Determine the (x, y) coordinate at the center of the cell enclosing the given text.  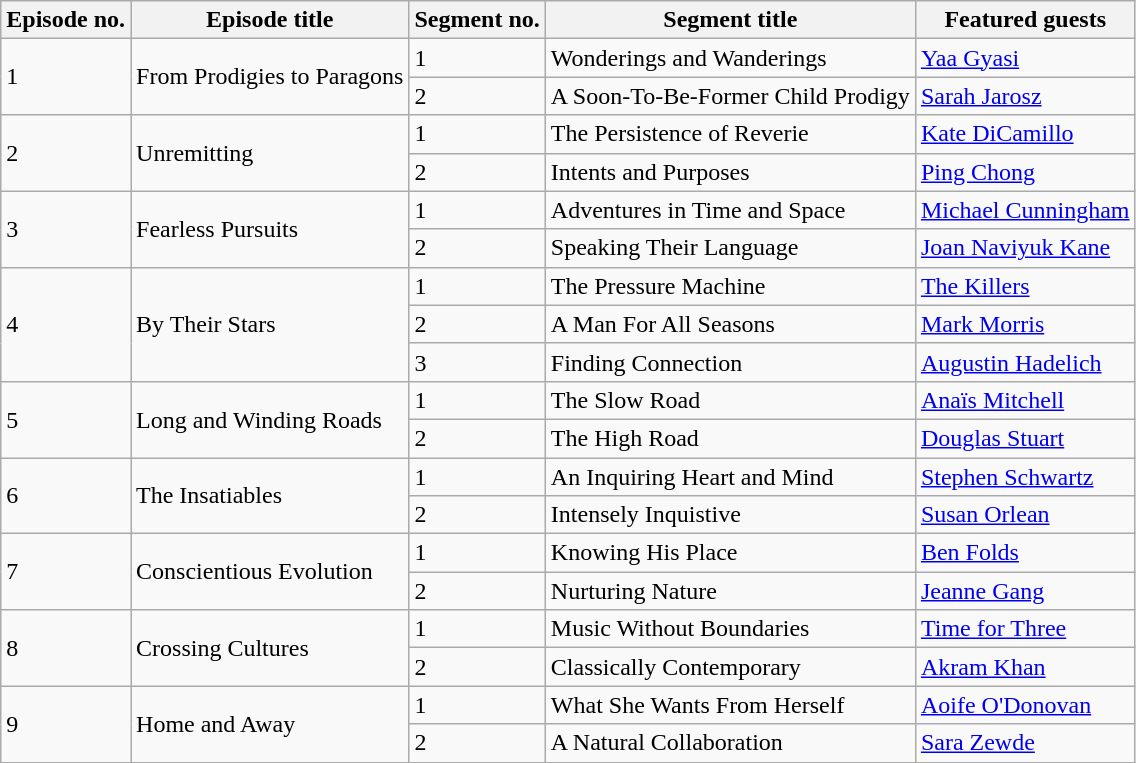
7 (66, 572)
The Pressure Machine (730, 286)
Joan Naviyuk Kane (1025, 248)
Time for Three (1025, 629)
Crossing Cultures (270, 648)
Susan Orlean (1025, 515)
The Killers (1025, 286)
4 (66, 324)
Sarah Jarosz (1025, 96)
Speaking Their Language (730, 248)
A Man For All Seasons (730, 324)
Conscientious Evolution (270, 572)
Episode no. (66, 20)
Home and Away (270, 724)
From Prodigies to Paragons (270, 77)
Finding Connection (730, 362)
The Insatiables (270, 496)
Aoife O'Donovan (1025, 705)
Akram Khan (1025, 667)
Long and Winding Roads (270, 419)
Augustin Hadelich (1025, 362)
Mark Morris (1025, 324)
Classically Contemporary (730, 667)
5 (66, 419)
Segment title (730, 20)
Fearless Pursuits (270, 229)
Ben Folds (1025, 553)
Jeanne Gang (1025, 591)
Sara Zewde (1025, 743)
Yaa Gyasi (1025, 58)
What She Wants From Herself (730, 705)
The Persistence of Reverie (730, 134)
By Their Stars (270, 324)
6 (66, 496)
Douglas Stuart (1025, 438)
An Inquiring Heart and Mind (730, 477)
Featured guests (1025, 20)
Wonderings and Wanderings (730, 58)
Stephen Schwartz (1025, 477)
A Soon-To-Be-Former Child Prodigy (730, 96)
Segment no. (477, 20)
Kate DiCamillo (1025, 134)
Intensely Inquistive (730, 515)
Intents and Purposes (730, 172)
Episode title (270, 20)
The Slow Road (730, 400)
Anaïs Mitchell (1025, 400)
Unremitting (270, 153)
Adventures in Time and Space (730, 210)
Knowing His Place (730, 553)
Music Without Boundaries (730, 629)
Ping Chong (1025, 172)
A Natural Collaboration (730, 743)
Nurturing Nature (730, 591)
The High Road (730, 438)
9 (66, 724)
8 (66, 648)
Michael Cunningham (1025, 210)
